For the text-containing cell, return its midpoint in [x, y] coordinate format. 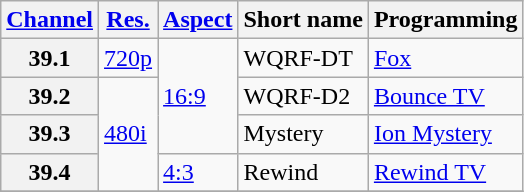
Rewind TV [446, 172]
WQRF-DT [303, 58]
39.4 [50, 172]
Short name [303, 20]
480i [128, 134]
Fox [446, 58]
Aspect [198, 20]
Rewind [303, 172]
720p [128, 58]
Programming [446, 20]
Mystery [303, 134]
Res. [128, 20]
39.2 [50, 96]
39.3 [50, 134]
Ion Mystery [446, 134]
4:3 [198, 172]
Channel [50, 20]
39.1 [50, 58]
16:9 [198, 96]
Bounce TV [446, 96]
WQRF-D2 [303, 96]
